Extract the [X, Y] coordinate from the center of the cell holding the provided text.  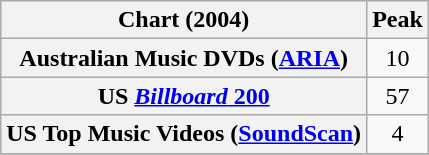
Australian Music DVDs (ARIA) [184, 58]
Chart (2004) [184, 20]
US Top Music Videos (SoundScan) [184, 134]
57 [398, 96]
US Billboard 200 [184, 96]
4 [398, 134]
Peak [398, 20]
10 [398, 58]
